Find where the given text appears and provide that cell's center as [x, y] coordinate. 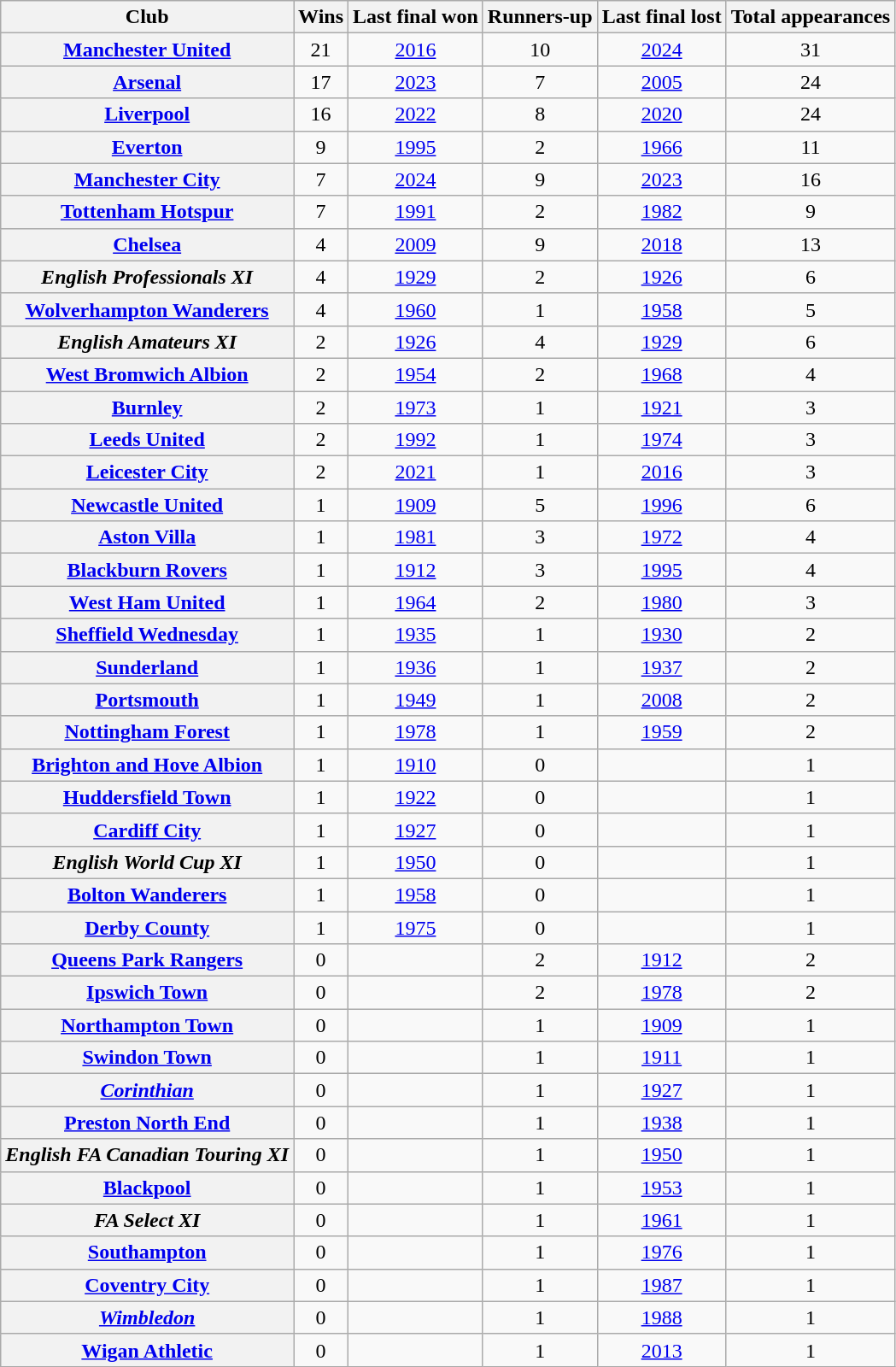
Coventry City [147, 1285]
English Amateurs XI [147, 342]
2022 [416, 114]
Derby County [147, 927]
1935 [416, 635]
Brighton and Hove Albion [147, 765]
Blackpool [147, 1188]
Wins [321, 17]
Wigan Athletic [147, 1350]
1991 [416, 212]
2020 [661, 114]
13 [811, 244]
FA Select XI [147, 1220]
Blackburn Rovers [147, 570]
Ipswich Town [147, 993]
Leicester City [147, 472]
1964 [416, 602]
1922 [416, 797]
Northampton Town [147, 1025]
Burnley [147, 408]
English World Cup XI [147, 862]
Huddersfield Town [147, 797]
Swindon Town [147, 1058]
Sheffield Wednesday [147, 635]
Last final lost [661, 17]
1996 [661, 505]
2005 [661, 82]
1953 [661, 1188]
Southampton [147, 1253]
Runners-up [540, 17]
17 [321, 82]
1960 [416, 309]
2013 [661, 1350]
Newcastle United [147, 505]
1980 [661, 602]
Chelsea [147, 244]
1966 [661, 147]
1992 [416, 440]
Club [147, 17]
Everton [147, 147]
1954 [416, 374]
2008 [661, 700]
1936 [416, 667]
1959 [661, 732]
Sunderland [147, 667]
2009 [416, 244]
1961 [661, 1220]
1910 [416, 765]
2021 [416, 472]
Corinthian [147, 1090]
21 [321, 50]
1972 [661, 537]
1973 [416, 408]
1982 [661, 212]
Liverpool [147, 114]
Total appearances [811, 17]
Portsmouth [147, 700]
Nottingham Forest [147, 732]
1930 [661, 635]
Wolverhampton Wanderers [147, 309]
1987 [661, 1285]
31 [811, 50]
1975 [416, 927]
West Ham United [147, 602]
Queens Park Rangers [147, 960]
Tottenham Hotspur [147, 212]
Bolton Wanderers [147, 895]
1968 [661, 374]
1938 [661, 1123]
1911 [661, 1058]
8 [540, 114]
West Bromwich Albion [147, 374]
1981 [416, 537]
Aston Villa [147, 537]
1988 [661, 1317]
Leeds United [147, 440]
11 [811, 147]
2018 [661, 244]
1937 [661, 667]
Wimbledon [147, 1317]
1976 [661, 1253]
Manchester United [147, 50]
Cardiff City [147, 830]
English Professionals XI [147, 277]
1974 [661, 440]
Manchester City [147, 179]
1949 [416, 700]
1921 [661, 408]
Last final won [416, 17]
Preston North End [147, 1123]
Arsenal [147, 82]
English FA Canadian Touring XI [147, 1155]
10 [540, 50]
